Pinpoint the cell where the given text exists, returning its [x, y] midpoint coordinate. 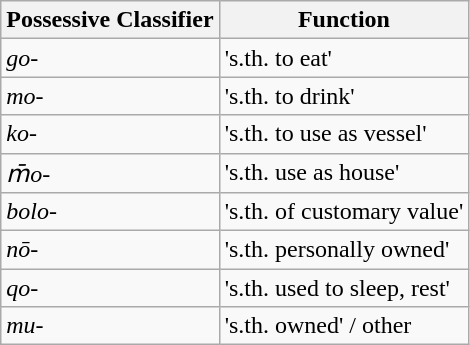
's.th. use as house' [344, 173]
's.th. to drink' [344, 96]
's.th. personally owned' [344, 250]
qo- [110, 288]
's.th. to use as vessel' [344, 134]
's.th. of customary value' [344, 212]
mu- [110, 326]
's.th. to eat' [344, 58]
bolo- [110, 212]
ko- [110, 134]
's.th. owned' / other [344, 326]
go- [110, 58]
Possessive Classifier [110, 20]
m̄o- [110, 173]
Function [344, 20]
nō- [110, 250]
's.th. used to sleep, rest' [344, 288]
mo- [110, 96]
